Pinpoint the cell where the given text exists, returning its (x, y) midpoint coordinate. 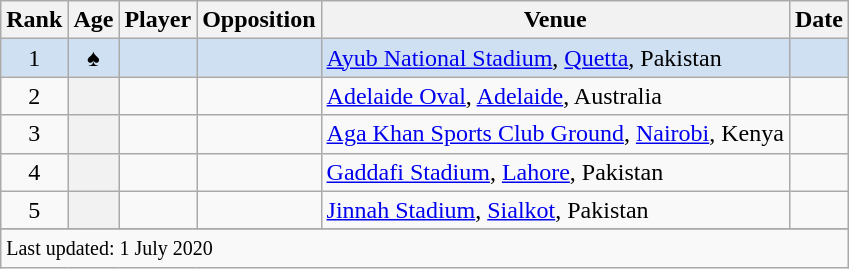
♠ (94, 58)
Ayub National Stadium, Quetta, Pakistan (555, 58)
5 (34, 210)
Jinnah Stadium, Sialkot, Pakistan (555, 210)
3 (34, 134)
Gaddafi Stadium, Lahore, Pakistan (555, 172)
Rank (34, 20)
Age (94, 20)
Opposition (259, 20)
4 (34, 172)
2 (34, 96)
Last updated: 1 July 2020 (425, 248)
Adelaide Oval, Adelaide, Australia (555, 96)
Date (818, 20)
Aga Khan Sports Club Ground, Nairobi, Kenya (555, 134)
1 (34, 58)
Venue (555, 20)
Player (158, 20)
